Pinpoint the cell where the given text exists, returning its (x, y) midpoint coordinate. 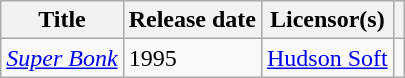
1995 (192, 58)
Licensor(s) (327, 20)
Super Bonk (62, 58)
Title (62, 20)
Release date (192, 20)
Hudson Soft (327, 58)
